From the cell containing the given text, extract its center point as [X, Y] coordinate. 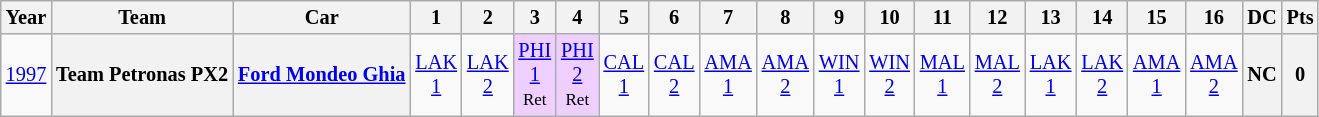
2 [488, 17]
WIN1 [839, 75]
Year [26, 17]
Team Petronas PX2 [142, 75]
MAL1 [942, 75]
Car [322, 17]
9 [839, 17]
1997 [26, 75]
PHI1Ret [536, 75]
13 [1051, 17]
DC [1262, 17]
NC [1262, 75]
Team [142, 17]
CAL2 [674, 75]
Ford Mondeo Ghia [322, 75]
8 [786, 17]
6 [674, 17]
10 [889, 17]
WIN2 [889, 75]
14 [1102, 17]
5 [624, 17]
7 [728, 17]
CAL1 [624, 75]
16 [1214, 17]
PHI2Ret [578, 75]
MAL2 [998, 75]
0 [1300, 75]
12 [998, 17]
1 [436, 17]
11 [942, 17]
Pts [1300, 17]
4 [578, 17]
15 [1156, 17]
3 [536, 17]
